Find where the given text appears and provide that cell's center as [X, Y] coordinate. 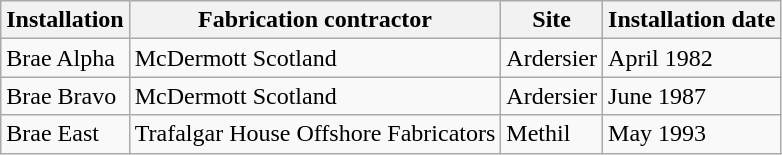
June 1987 [692, 96]
Trafalgar House Offshore Fabricators [315, 134]
April 1982 [692, 58]
Methil [552, 134]
Installation [65, 20]
Installation date [692, 20]
Brae Alpha [65, 58]
Brae East [65, 134]
Fabrication contractor [315, 20]
Site [552, 20]
May 1993 [692, 134]
Brae Bravo [65, 96]
